Search for the cell housing the specified text and yield its [X, Y] center coordinate. 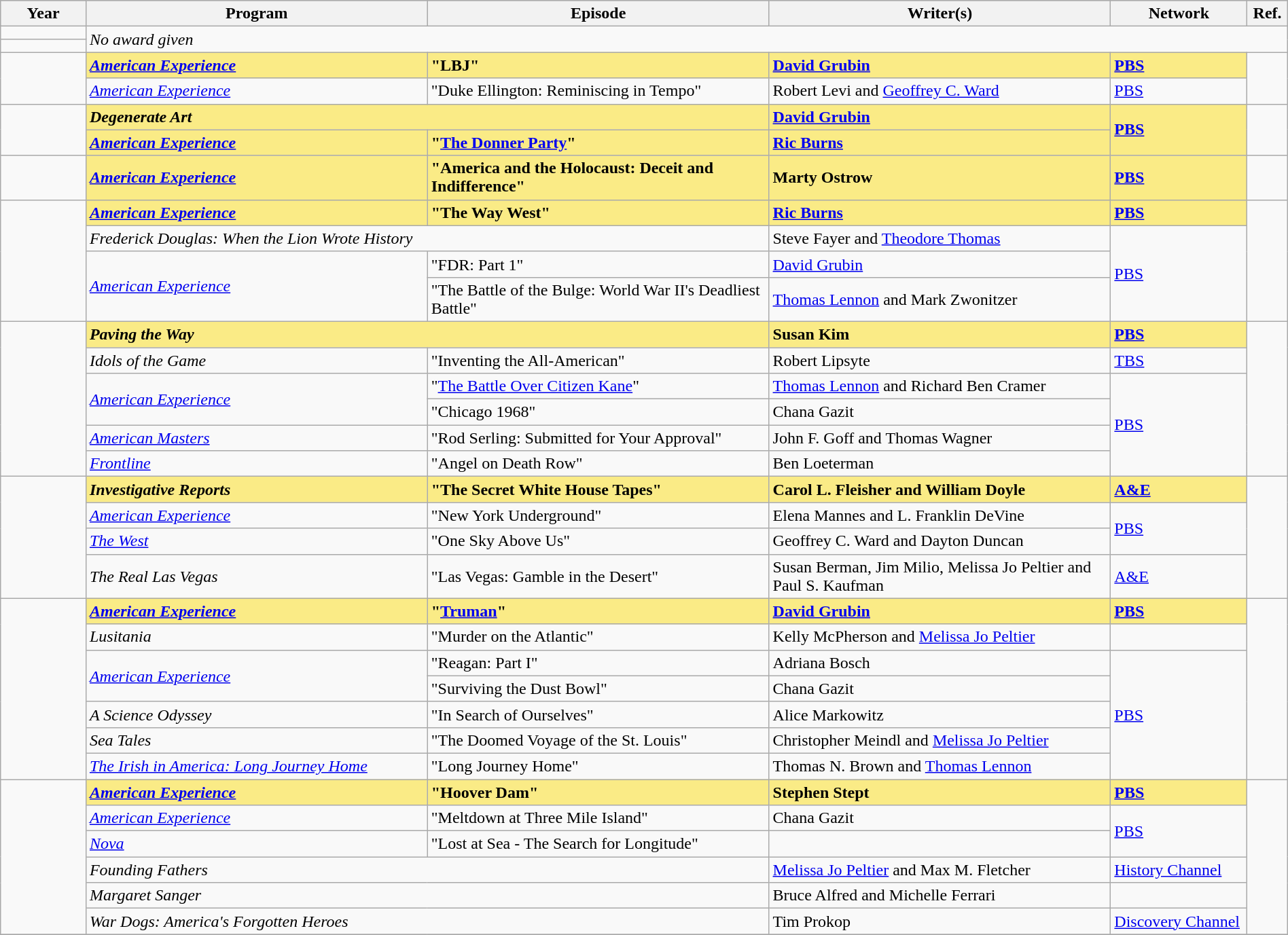
"New York Underground" [598, 515]
"Meltdown at Three Mile Island" [598, 818]
John F. Goff and Thomas Wagner [940, 438]
"Reagan: Part I" [598, 663]
Paving the Way [427, 334]
Christopher Meindl and Melissa Jo Peltier [940, 740]
Year [43, 14]
Ref. [1268, 14]
A Science Odyssey [257, 714]
"Long Journey Home" [598, 766]
Robert Lipsyte [940, 361]
Carol L. Fleisher and William Doyle [940, 490]
"Angel on Death Row" [598, 464]
Steve Fayer and Theodore Thomas [940, 238]
"Las Vegas: Gamble in the Desert" [598, 576]
American Masters [257, 438]
Thomas Lennon and Richard Ben Cramer [940, 386]
"The Secret White House Tapes" [598, 490]
"Lost at Sea - The Search for Longitude" [598, 844]
"Inventing the All-American" [598, 361]
Ben Loeterman [940, 464]
Stephen Stept [940, 792]
Episode [598, 14]
Frederick Douglas: When the Lion Wrote History [427, 238]
Network [1179, 14]
Lusitania [257, 637]
"The Doomed Voyage of the St. Louis" [598, 740]
Bruce Alfred and Michelle Ferrari [940, 896]
"The Battle Over Citizen Kane" [598, 386]
Susan Berman, Jim Milio, Melissa Jo Peltier and Paul S. Kaufman [940, 576]
Writer(s) [940, 14]
"One Sky Above Us" [598, 541]
Investigative Reports [257, 490]
"The Battle of the Bulge: World War II's Deadliest Battle" [598, 299]
Adriana Bosch [940, 663]
Kelly McPherson and Melissa Jo Peltier [940, 637]
"The Way West" [598, 213]
"In Search of Ourselves" [598, 714]
Susan Kim [940, 334]
"Duke Ellington: Reminiscing in Tempo" [598, 91]
"Surviving the Dust Bowl" [598, 689]
"Murder on the Atlantic" [598, 637]
No award given [686, 39]
Elena Mannes and L. Franklin DeVine [940, 515]
"The Donner Party" [598, 143]
Thomas Lennon and Mark Zwonitzer [940, 299]
Tim Prokop [940, 921]
Frontline [257, 464]
Sea Tales [257, 740]
TBS [1179, 361]
Founding Fathers [427, 870]
"Rod Serling: Submitted for Your Approval" [598, 438]
Degenerate Art [427, 117]
Marty Ostrow [940, 178]
Idols of the Game [257, 361]
Discovery Channel [1179, 921]
"America and the Holocaust: Deceit and Indifference" [598, 178]
"Truman" [598, 611]
Melissa Jo Peltier and Max M. Fletcher [940, 870]
"Chicago 1968" [598, 412]
"LBJ" [598, 65]
Geoffrey C. Ward and Dayton Duncan [940, 541]
History Channel [1179, 870]
The West [257, 541]
War Dogs: America's Forgotten Heroes [427, 921]
"FDR: Part 1" [598, 264]
"Hoover Dam" [598, 792]
Thomas N. Brown and Thomas Lennon [940, 766]
Robert Levi and Geoffrey C. Ward [940, 91]
The Real Las Vegas [257, 576]
Alice Markowitz [940, 714]
Margaret Sanger [427, 896]
Nova [257, 844]
The Irish in America: Long Journey Home [257, 766]
Program [257, 14]
